Locate the cell with the specified text and output its [x, y] center coordinate. 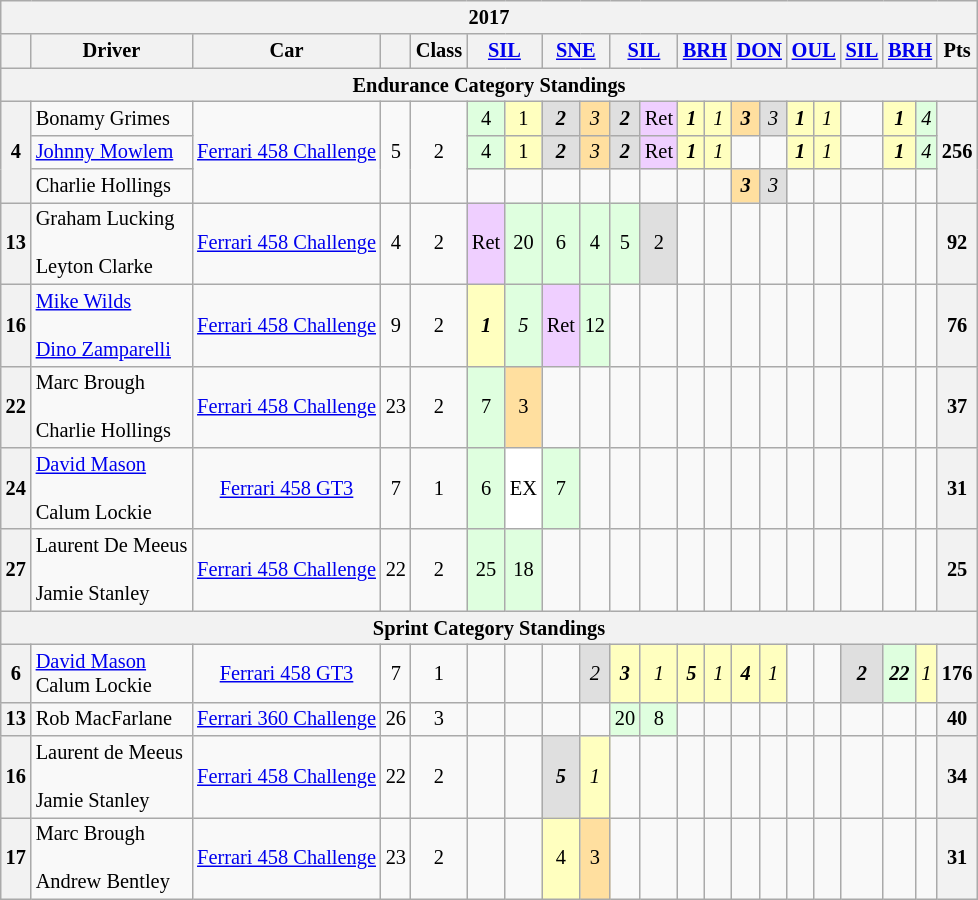
76 [957, 325]
Driver [112, 51]
Sprint Category Standings [489, 628]
Laurent de Meeus Jamie Stanley [112, 777]
Charlie Hollings [112, 186]
Johnny Mowlem [112, 152]
Laurent De Meeus Jamie Stanley [112, 570]
SNE [576, 51]
EX [524, 488]
256 [957, 152]
37 [957, 407]
17 [16, 858]
Ferrari 360 Challenge [286, 719]
DON [760, 51]
Marc Brough Charlie Hollings [112, 407]
Class [439, 51]
Marc Brough Andrew Bentley [112, 858]
Car [286, 51]
Pts [957, 51]
Rob MacFarlane [112, 719]
40 [957, 719]
27 [16, 570]
18 [524, 570]
Endurance Category Standings [489, 85]
Mike Wilds Dino Zamparelli [112, 325]
12 [595, 325]
8 [659, 719]
26 [396, 719]
Graham Lucking Leyton Clarke [112, 243]
34 [957, 777]
OUL [814, 51]
2017 [489, 17]
9 [396, 325]
Bonamy Grimes [112, 118]
176 [957, 673]
24 [16, 488]
92 [957, 243]
